Return (x, y) of the center of cell containing provided text 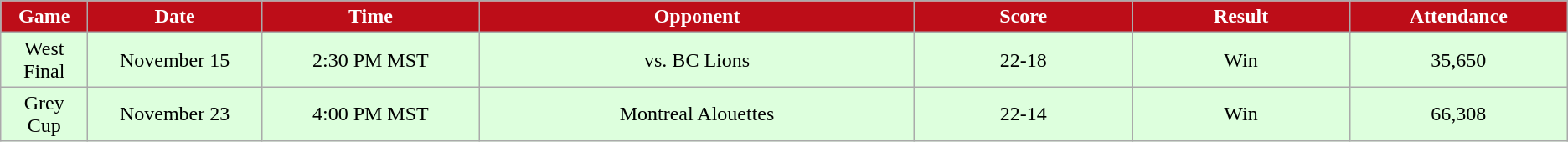
Result (1241, 17)
22-18 (1024, 60)
Grey Cup (44, 114)
Game (44, 17)
66,308 (1458, 114)
November 15 (175, 60)
Score (1024, 17)
35,650 (1458, 60)
Date (175, 17)
West Final (44, 60)
Opponent (697, 17)
Time (370, 17)
November 23 (175, 114)
2:30 PM MST (370, 60)
Attendance (1458, 17)
Montreal Alouettes (697, 114)
22-14 (1024, 114)
vs. BC Lions (697, 60)
4:00 PM MST (370, 114)
